Identify which cell holds the provided text, then report its (x, y) central coordinate. 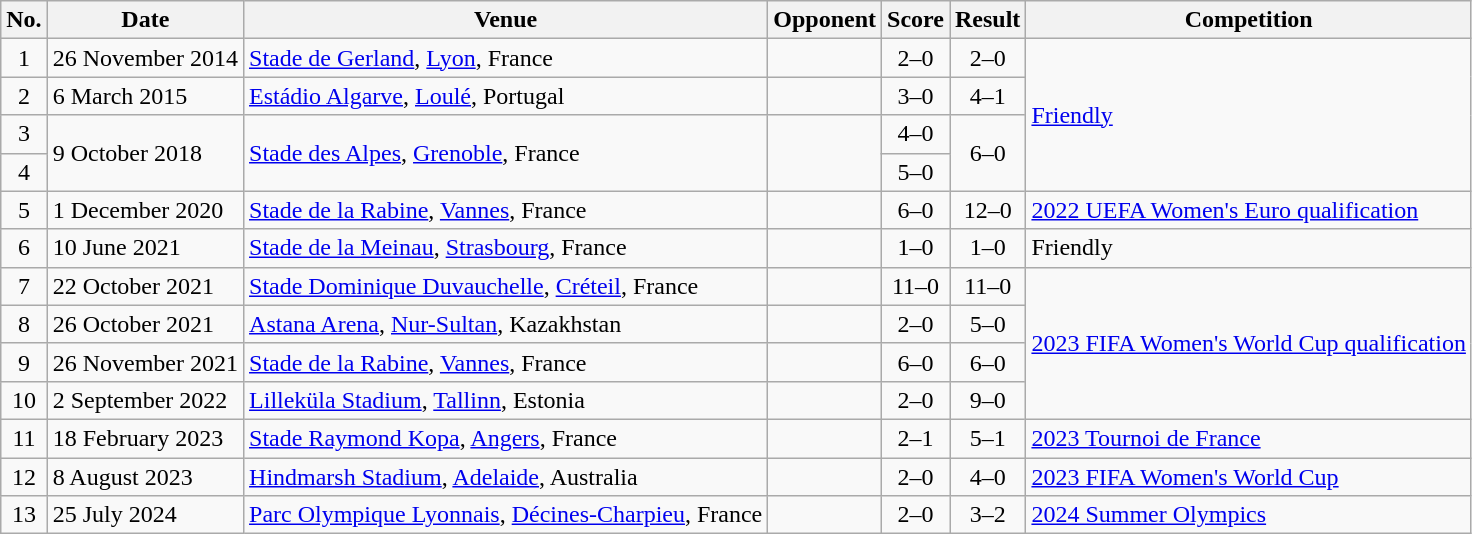
Score (916, 20)
2023 Tournoi de France (1249, 438)
Hindmarsh Stadium, Adelaide, Australia (506, 477)
Result (988, 20)
10 (24, 400)
8 (24, 324)
26 October 2021 (145, 324)
Stade de Gerland, Lyon, France (506, 58)
4–1 (988, 96)
1 (24, 58)
9 (24, 362)
Astana Arena, Nur-Sultan, Kazakhstan (506, 324)
6 March 2015 (145, 96)
26 November 2014 (145, 58)
25 July 2024 (145, 515)
18 February 2023 (145, 438)
Estádio Algarve, Loulé, Portugal (506, 96)
5–1 (988, 438)
9–0 (988, 400)
10 June 2021 (145, 248)
3 (24, 134)
13 (24, 515)
2–1 (916, 438)
9 October 2018 (145, 153)
3–0 (916, 96)
26 November 2021 (145, 362)
Competition (1249, 20)
3–2 (988, 515)
6 (24, 248)
4 (24, 172)
2023 FIFA Women's World Cup qualification (1249, 343)
Parc Olympique Lyonnais, Décines-Charpieu, France (506, 515)
12 (24, 477)
Stade Raymond Kopa, Angers, France (506, 438)
Venue (506, 20)
Lilleküla Stadium, Tallinn, Estonia (506, 400)
2 (24, 96)
12–0 (988, 210)
1 December 2020 (145, 210)
2 September 2022 (145, 400)
5 (24, 210)
2023 FIFA Women's World Cup (1249, 477)
8 August 2023 (145, 477)
2022 UEFA Women's Euro qualification (1249, 210)
Date (145, 20)
Stade Dominique Duvauchelle, Créteil, France (506, 286)
Stade des Alpes, Grenoble, France (506, 153)
Opponent (825, 20)
22 October 2021 (145, 286)
Stade de la Meinau, Strasbourg, France (506, 248)
11 (24, 438)
7 (24, 286)
2024 Summer Olympics (1249, 515)
No. (24, 20)
